Scan for the cell matching the given text and deliver its [x, y] coordinate at center. 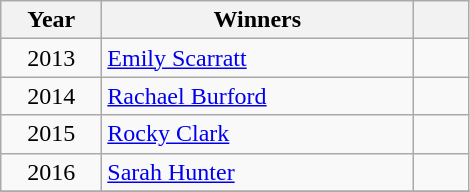
2015 [52, 134]
2013 [52, 58]
2016 [52, 172]
Winners [258, 20]
Sarah Hunter [258, 172]
Rocky Clark [258, 134]
Rachael Burford [258, 96]
2014 [52, 96]
Year [52, 20]
Emily Scarratt [258, 58]
